For the text-containing cell, return its midpoint in (x, y) coordinate format. 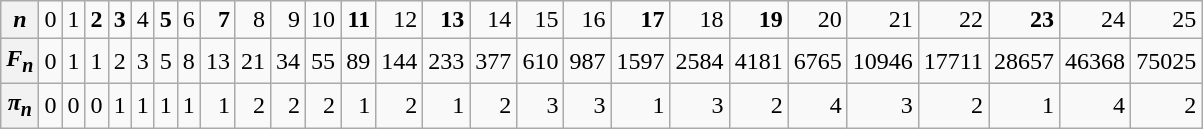
20 (818, 20)
34 (288, 61)
18 (700, 20)
10946 (882, 61)
17 (640, 20)
15 (540, 20)
πn (20, 105)
Fn (20, 61)
46368 (1096, 61)
233 (446, 61)
4181 (758, 61)
28657 (1024, 61)
11 (358, 20)
987 (588, 61)
24 (1096, 20)
377 (494, 61)
610 (540, 61)
2584 (700, 61)
10 (324, 20)
19 (758, 20)
25 (1166, 20)
55 (324, 61)
n (20, 20)
23 (1024, 20)
6 (188, 20)
9 (288, 20)
144 (400, 61)
16 (588, 20)
1597 (640, 61)
22 (953, 20)
17711 (953, 61)
12 (400, 20)
6765 (818, 61)
7 (218, 20)
75025 (1166, 61)
14 (494, 20)
89 (358, 61)
